Return the [x, y] coordinate for the center point of the cell that contains the specified text.  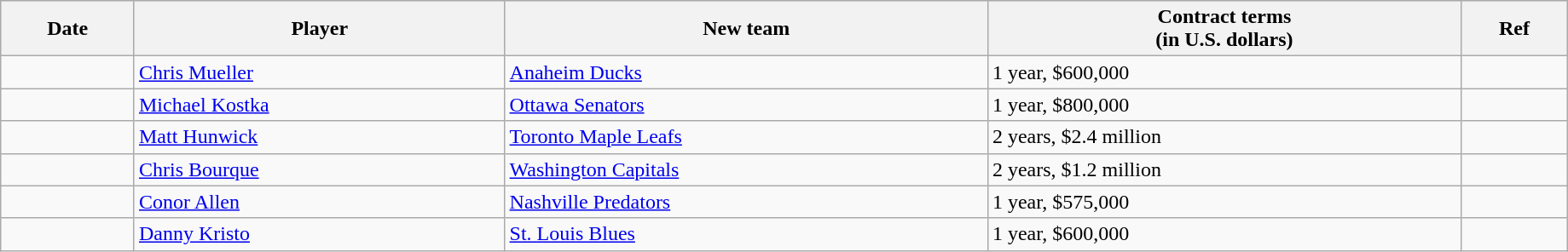
Nashville Predators [746, 202]
Player [319, 29]
Contract terms(in U.S. dollars) [1224, 29]
2 years, $2.4 million [1224, 137]
Danny Kristo [319, 234]
Anaheim Ducks [746, 72]
Toronto Maple Leafs [746, 137]
Michael Kostka [319, 105]
New team [746, 29]
1 year, $575,000 [1224, 202]
2 years, $1.2 million [1224, 169]
Date [68, 29]
Chris Mueller [319, 72]
Washington Capitals [746, 169]
Conor Allen [319, 202]
Ref [1514, 29]
Chris Bourque [319, 169]
Matt Hunwick [319, 137]
1 year, $800,000 [1224, 105]
St. Louis Blues [746, 234]
Ottawa Senators [746, 105]
